Output the [x, y] coordinate of the center of the cell containing the given text.  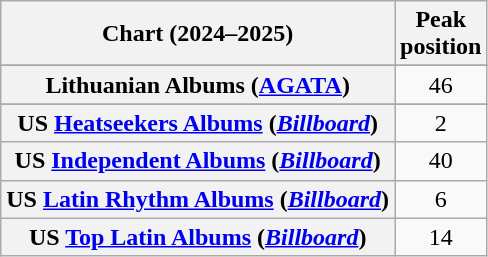
US Heatseekers Albums (Billboard) [198, 123]
2 [441, 123]
Peakposition [441, 34]
Lithuanian Albums (AGATA) [198, 85]
6 [441, 199]
Chart (2024–2025) [198, 34]
US Independent Albums (Billboard) [198, 161]
40 [441, 161]
46 [441, 85]
14 [441, 237]
US Latin Rhythm Albums (Billboard) [198, 199]
US Top Latin Albums (Billboard) [198, 237]
